Locate the cell with the specified text and output its [x, y] center coordinate. 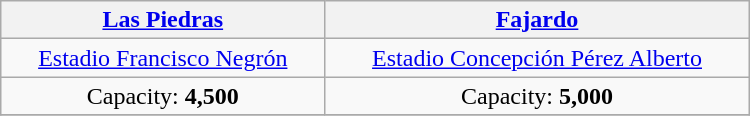
Capacity: 4,500 [163, 96]
Capacity: 5,000 [537, 96]
Las Piedras [163, 20]
Estadio Francisco Negrón [163, 58]
Estadio Concepción Pérez Alberto [537, 58]
Fajardo [537, 20]
